Scan for the cell matching the given text and deliver its (x, y) coordinate at center. 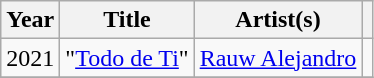
Artist(s) (278, 20)
2021 (30, 58)
Rauw Alejandro (278, 58)
Title (127, 20)
Year (30, 20)
"Todo de Ti" (127, 58)
